Scan for the cell matching the given text and deliver its [X, Y] coordinate at center. 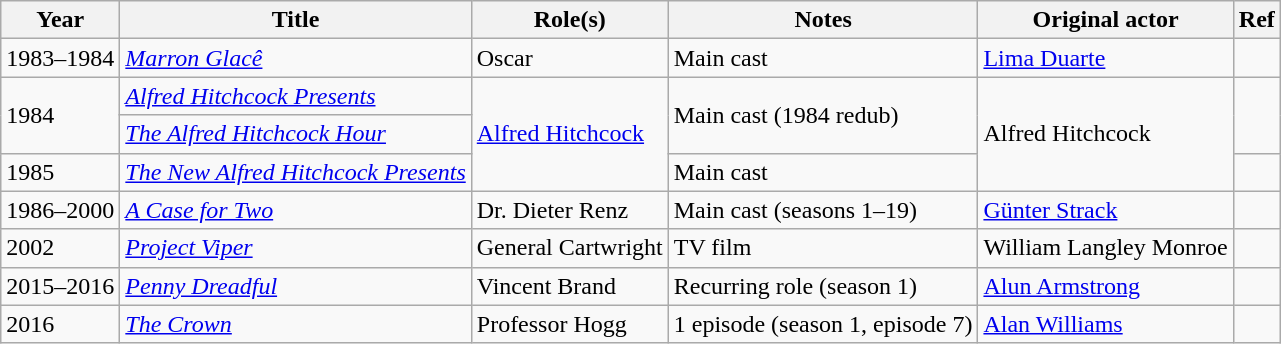
1985 [60, 172]
The Alfred Hitchcock Hour [296, 134]
2015–2016 [60, 286]
TV film [823, 248]
Oscar [570, 58]
Role(s) [570, 20]
Professor Hogg [570, 324]
Project Viper [296, 248]
Penny Dreadful [296, 286]
Ref [1256, 20]
Recurring role (season 1) [823, 286]
Günter Strack [1106, 210]
Main cast (1984 redub) [823, 115]
Lima Duarte [1106, 58]
2016 [60, 324]
Vincent Brand [570, 286]
Alan Williams [1106, 324]
Alfred Hitchcock Presents [296, 96]
Year [60, 20]
The New Alfred Hitchcock Presents [296, 172]
Alun Armstrong [1106, 286]
Main cast (seasons 1–19) [823, 210]
1983–1984 [60, 58]
Title [296, 20]
Notes [823, 20]
Marron Glacê [296, 58]
2002 [60, 248]
Original actor [1106, 20]
1 episode (season 1, episode 7) [823, 324]
A Case for Two [296, 210]
1984 [60, 115]
Dr. Dieter Renz [570, 210]
General Cartwright [570, 248]
The Crown [296, 324]
1986–2000 [60, 210]
William Langley Monroe [1106, 248]
